Identify which cell holds the provided text, then report its (X, Y) central coordinate. 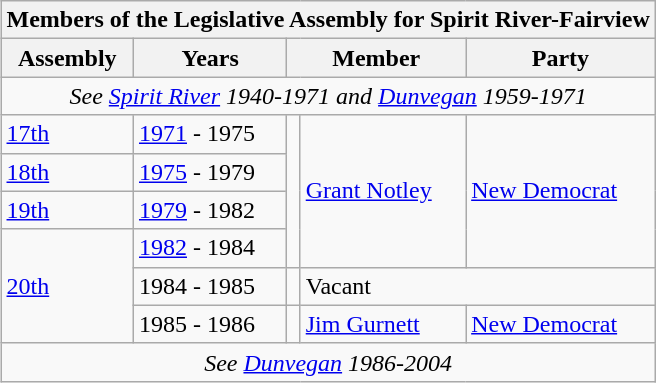
See Spirit River 1940-1971 and Dunvegan 1959-1971 (328, 96)
Assembly (67, 58)
See Dunvegan 1986-2004 (328, 362)
Members of the Legislative Assembly for Spirit River-Fairview (328, 20)
Vacant (478, 286)
Years (210, 58)
1982 - 1984 (210, 248)
20th (67, 286)
Jim Gurnett (382, 324)
1971 - 1975 (210, 134)
Party (561, 58)
1984 - 1985 (210, 286)
1985 - 1986 (210, 324)
1975 - 1979 (210, 172)
Grant Notley (382, 191)
19th (67, 210)
18th (67, 172)
17th (67, 134)
Member (376, 58)
1979 - 1982 (210, 210)
